For the text-containing cell, return its midpoint in [X, Y] coordinate format. 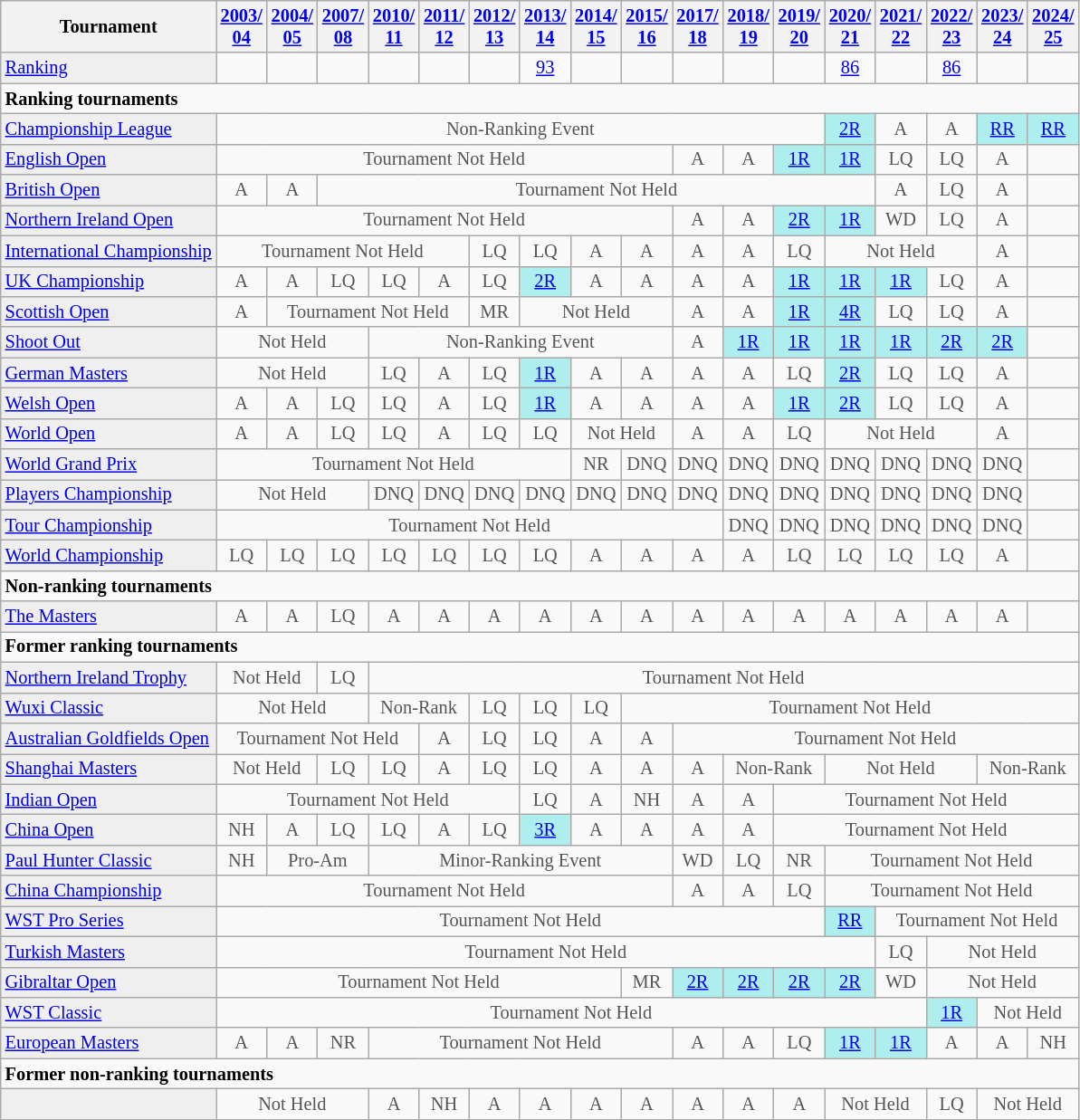
Tour Championship [109, 525]
4R [850, 311]
Ranking tournaments [540, 99]
3R [545, 829]
World Championship [109, 555]
2015/16 [646, 26]
2013/14 [545, 26]
Scottish Open [109, 311]
China Open [109, 829]
Championship League [109, 129]
2022/23 [951, 26]
Former ranking tournaments [540, 646]
WST Pro Series [109, 921]
Paul Hunter Classic [109, 860]
European Masters [109, 1043]
Tournament [109, 26]
UK Championship [109, 282]
WST Classic [109, 1012]
Non-ranking tournaments [540, 586]
Shanghai Masters [109, 769]
2019/20 [799, 26]
Former non-ranking tournaments [540, 1074]
Indian Open [109, 799]
Northern Ireland Trophy [109, 677]
Shoot Out [109, 342]
German Masters [109, 373]
2018/19 [749, 26]
2004/05 [292, 26]
Players Championship [109, 494]
2020/21 [850, 26]
2007/08 [343, 26]
2011/12 [444, 26]
2017/18 [697, 26]
The Masters [109, 617]
2014/15 [596, 26]
2010/11 [394, 26]
2021/22 [901, 26]
British Open [109, 190]
Turkish Masters [109, 952]
Wuxi Classic [109, 708]
China Championship [109, 891]
Gibraltar Open [109, 982]
World Open [109, 434]
Ranking [109, 68]
Welsh Open [109, 403]
2003/04 [242, 26]
Pro-Am [318, 860]
Northern Ireland Open [109, 220]
2024/25 [1053, 26]
2023/24 [1002, 26]
Australian Goldfields Open [109, 738]
2012/13 [494, 26]
International Championship [109, 251]
Minor-Ranking Event [521, 860]
English Open [109, 159]
World Grand Prix [109, 464]
93 [545, 68]
